Extract the [x, y] coordinate from the center of the cell holding the provided text.  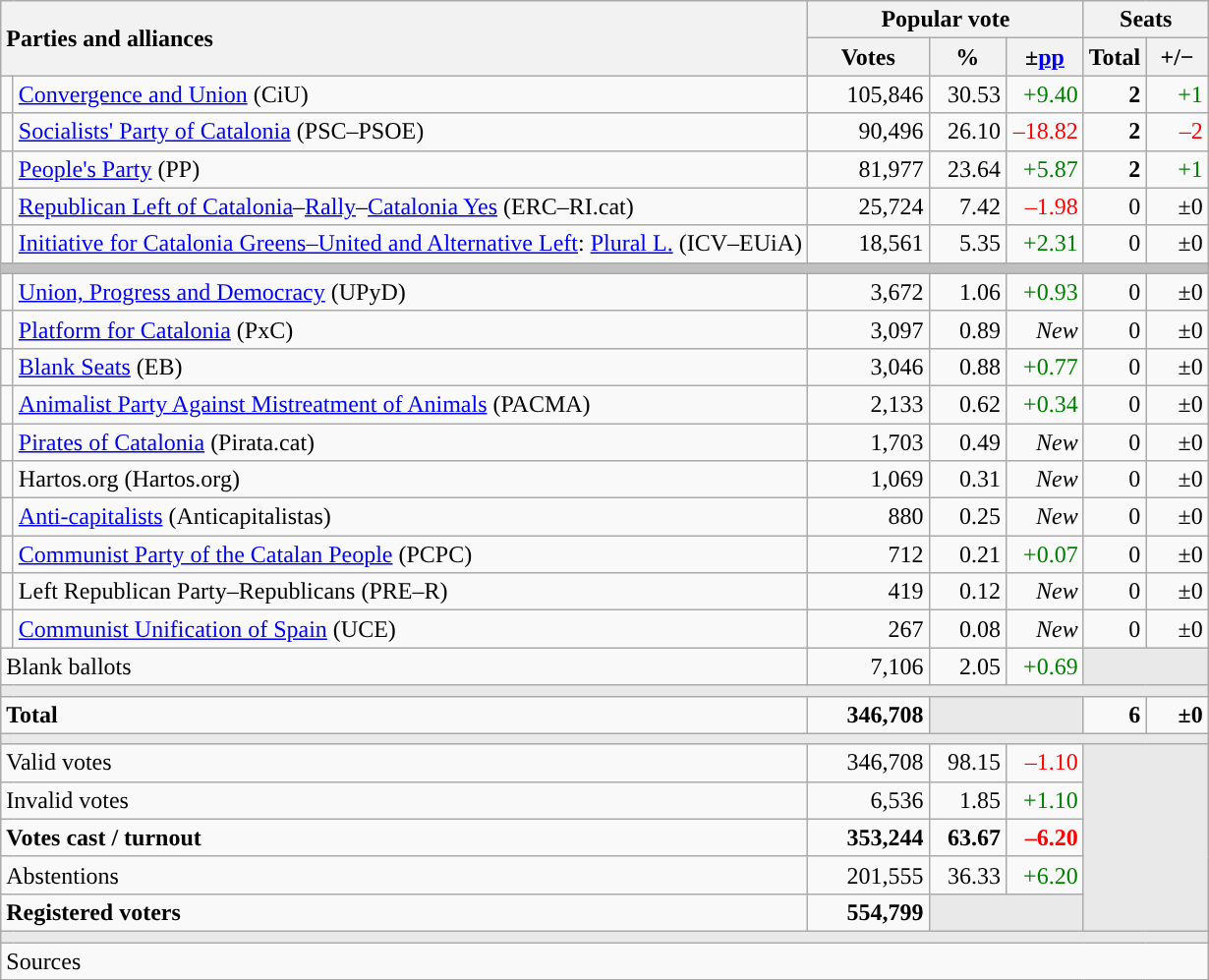
2,133 [869, 404]
554,799 [869, 912]
Blank ballots [405, 666]
0.49 [967, 441]
Popular vote [946, 20]
63.67 [967, 837]
Initiative for Catalonia Greens–United and Alternative Left: Plural L. (ICV–EUiA) [410, 244]
+1.10 [1046, 800]
Platform for Catalonia (PxC) [410, 329]
98.15 [967, 763]
Republican Left of Catalonia–Rally–Catalonia Yes (ERC–RI.cat) [410, 206]
+9.40 [1046, 94]
+0.69 [1046, 666]
25,724 [869, 206]
105,846 [869, 94]
Seats [1146, 20]
Valid votes [405, 763]
Votes [869, 57]
6,536 [869, 800]
1.85 [967, 800]
0.21 [967, 554]
Pirates of Catalonia (Pirata.cat) [410, 441]
Union, Progress and Democracy (UPyD) [410, 292]
267 [869, 629]
Hartos.org (Hartos.org) [410, 480]
People's Party (PP) [410, 169]
+0.34 [1046, 404]
0.89 [967, 329]
Invalid votes [405, 800]
% [967, 57]
Communist Unification of Spain (UCE) [410, 629]
+0.93 [1046, 292]
+/− [1178, 57]
+0.77 [1046, 367]
Convergence and Union (CiU) [410, 94]
3,046 [869, 367]
0.88 [967, 367]
Left Republican Party–Republicans (PRE–R) [410, 592]
Abstentions [405, 875]
1.06 [967, 292]
0.12 [967, 592]
0.31 [967, 480]
Socialists' Party of Catalonia (PSC–PSOE) [410, 132]
+2.31 [1046, 244]
1,069 [869, 480]
712 [869, 554]
5.35 [967, 244]
Parties and alliances [405, 38]
Anti-capitalists (Anticapitalistas) [410, 517]
–18.82 [1046, 132]
Registered voters [405, 912]
36.33 [967, 875]
353,244 [869, 837]
Communist Party of the Catalan People (PCPC) [410, 554]
81,977 [869, 169]
1,703 [869, 441]
+5.87 [1046, 169]
–2 [1178, 132]
7,106 [869, 666]
–1.10 [1046, 763]
2.05 [967, 666]
0.25 [967, 517]
201,555 [869, 875]
–6.20 [1046, 837]
3,672 [869, 292]
Votes cast / turnout [405, 837]
Sources [605, 960]
26.10 [967, 132]
419 [869, 592]
18,561 [869, 244]
30.53 [967, 94]
6 [1115, 715]
±pp [1046, 57]
Animalist Party Against Mistreatment of Animals (PACMA) [410, 404]
Blank Seats (EB) [410, 367]
+6.20 [1046, 875]
90,496 [869, 132]
7.42 [967, 206]
0.08 [967, 629]
–1.98 [1046, 206]
23.64 [967, 169]
880 [869, 517]
0.62 [967, 404]
3,097 [869, 329]
+0.07 [1046, 554]
